Return the (x, y) coordinate for the center point of the cell that contains the specified text.  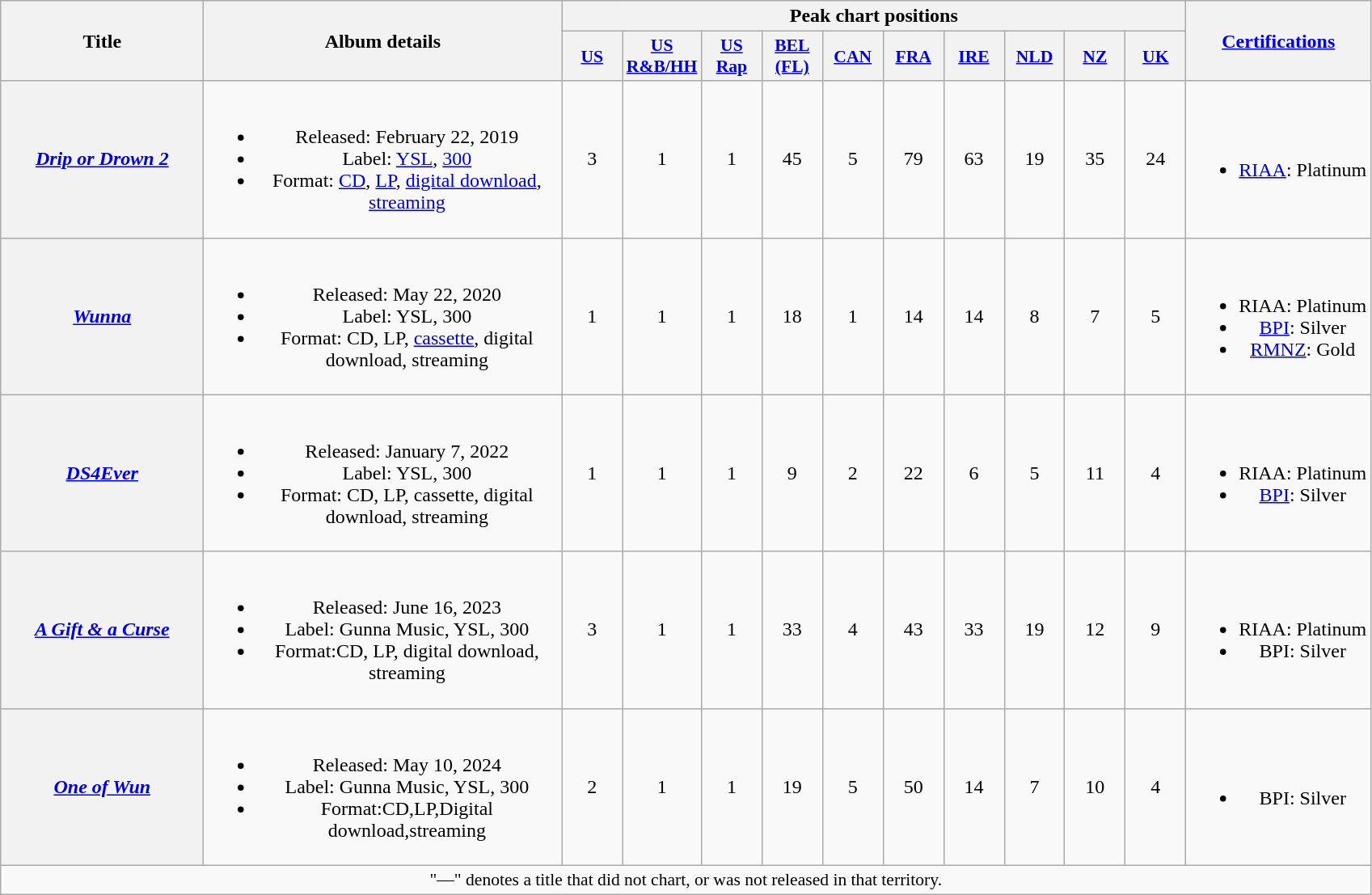
Released: February 22, 2019Label: YSL, 300Format: CD, LP, digital download, streaming (383, 159)
BPI: Silver (1279, 787)
BEL(FL) (792, 57)
6 (973, 473)
USRap (731, 57)
Released: June 16, 2023Label: Gunna Music, YSL, 300Format:CD, LP, digital download, streaming (383, 630)
IRE (973, 57)
8 (1035, 316)
22 (914, 473)
One of Wun (102, 787)
Album details (383, 40)
Title (102, 40)
RIAA: PlatinumBPI: SilverRMNZ: Gold (1279, 316)
10 (1095, 787)
RIAA: Platinum (1279, 159)
Wunna (102, 316)
NZ (1095, 57)
A Gift & a Curse (102, 630)
45 (792, 159)
12 (1095, 630)
UK (1156, 57)
FRA (914, 57)
US (592, 57)
79 (914, 159)
50 (914, 787)
11 (1095, 473)
Released: January 7, 2022Label: YSL, 300Format: CD, LP, cassette, digital download, streaming (383, 473)
63 (973, 159)
NLD (1035, 57)
18 (792, 316)
Released: May 22, 2020Label: YSL, 300Format: CD, LP, cassette, digital download, streaming (383, 316)
DS4Ever (102, 473)
Certifications (1279, 40)
35 (1095, 159)
US R&B/HH (662, 57)
43 (914, 630)
24 (1156, 159)
CAN (852, 57)
Drip or Drown 2 (102, 159)
"—" denotes a title that did not chart, or was not released in that territory. (686, 880)
Released: May 10, 2024Label: Gunna Music, YSL, 300Format:CD,LP,Digital download,streaming (383, 787)
Peak chart positions (874, 16)
